Pinpoint the cell where the given text exists, returning its (x, y) midpoint coordinate. 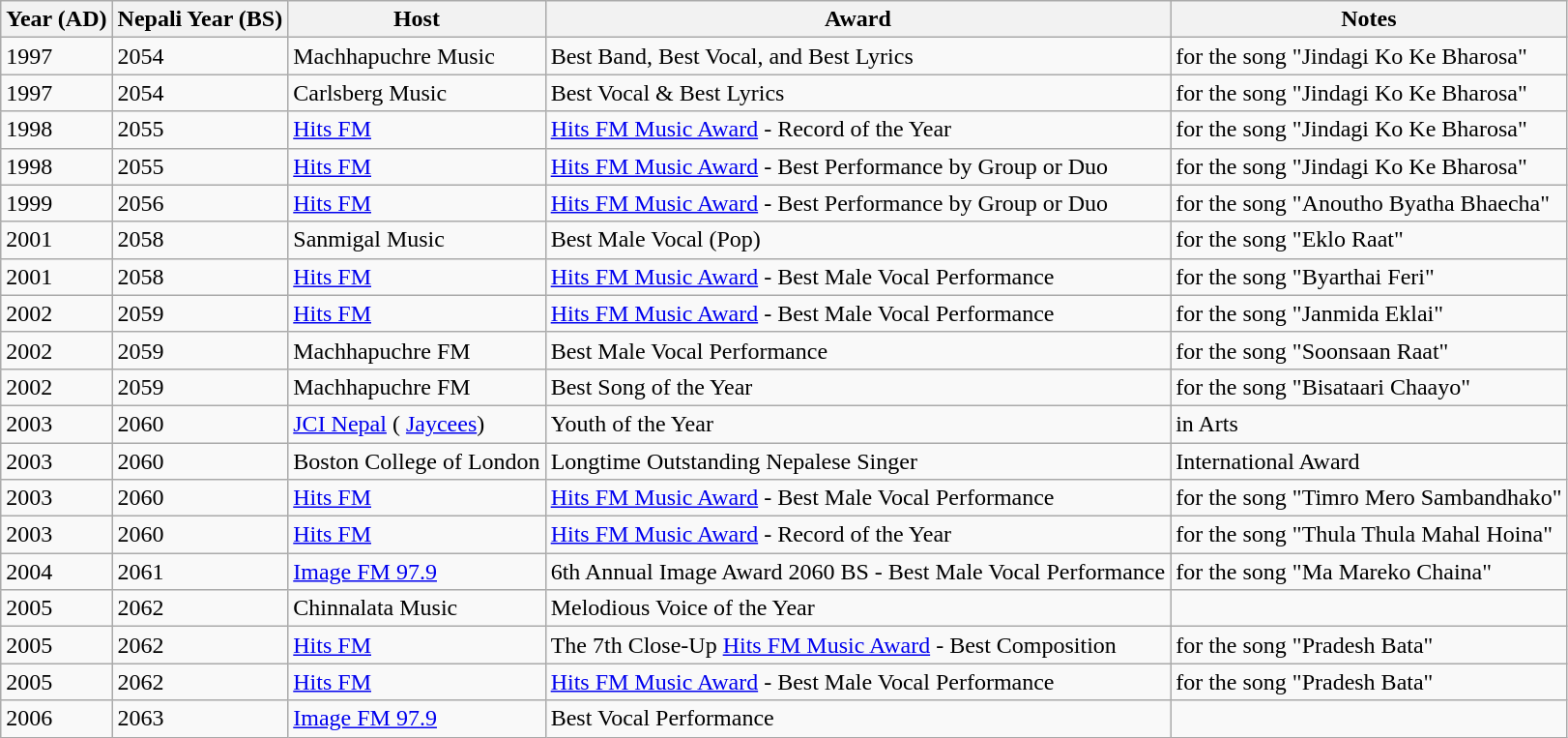
Melodious Voice of the Year (858, 608)
Machhapuchre Music (417, 56)
The 7th Close-Up Hits FM Music Award - Best Composition (858, 645)
for the song "Byarthai Feri" (1369, 277)
for the song "Janmida Eklai" (1369, 313)
Carlsberg Music (417, 93)
JCI Nepal ( Jaycees) (417, 424)
Best Male Vocal Performance (858, 350)
Best Band, Best Vocal, and Best Lyrics (858, 56)
for the song "Ma Mareko Chaina" (1369, 572)
2056 (200, 203)
Sanmigal Music (417, 240)
Longtime Outstanding Nepalese Singer (858, 461)
Best Male Vocal (Pop) (858, 240)
2006 (56, 719)
Chinnalata Music (417, 608)
Award (858, 19)
International Award (1369, 461)
Youth of the Year (858, 424)
for the song "Anoutho Byatha Bhaecha" (1369, 203)
Host (417, 19)
for the song "Bisataari Chaayo" (1369, 387)
Best Song of the Year (858, 387)
Best Vocal & Best Lyrics (858, 93)
6th Annual Image Award 2060 BS - Best Male Vocal Performance (858, 572)
1999 (56, 203)
Best Vocal Performance (858, 719)
in Arts (1369, 424)
for the song "Soonsaan Raat" (1369, 350)
for the song "Timro Mero Sambandhako" (1369, 498)
2004 (56, 572)
2063 (200, 719)
Nepali Year (BS) (200, 19)
for the song "Thula Thula Mahal Hoina" (1369, 535)
Notes (1369, 19)
Year (AD) (56, 19)
2061 (200, 572)
for the song "Eklo Raat" (1369, 240)
Boston College of London (417, 461)
